Scan for the cell matching the given text and deliver its [x, y] coordinate at center. 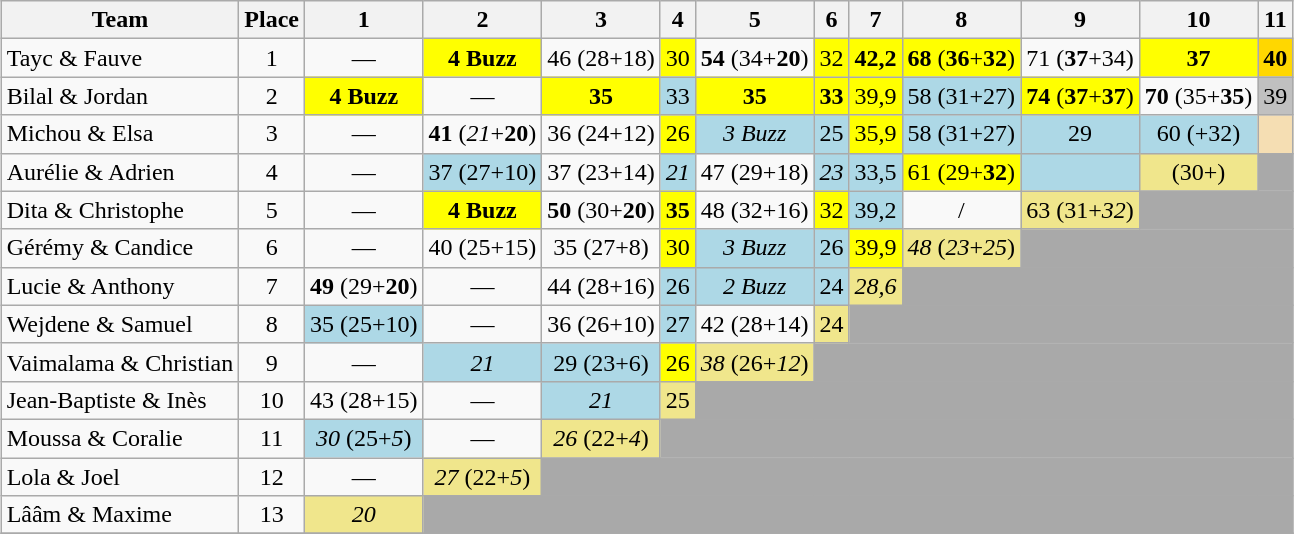
42 (28+14) [754, 324]
35,9 [876, 134]
Tayc & Fauve [120, 58]
70 (35+35) [1198, 96]
35 (27+8) [602, 248]
Lucie & Anthony [120, 286]
41 (21+20) [482, 134]
(30+) [1198, 172]
63 (31+32) [1080, 210]
Moussa & Coralie [120, 438]
37 [1198, 58]
13 [272, 515]
36 (26+10) [602, 324]
33,5 [876, 172]
29 [1080, 134]
36 (24+12) [602, 134]
40 [1276, 58]
74 (37+37) [1080, 96]
2 Buzz [754, 286]
28,6 [876, 286]
12 [272, 477]
39 [1276, 96]
40 (25+15) [482, 248]
35 (25+10) [364, 324]
Place [272, 20]
39,2 [876, 210]
30 (25+5) [364, 438]
/ [962, 210]
48 (23+25) [962, 248]
37 (23+14) [602, 172]
50 (30+20) [602, 210]
Aurélie & Adrien [120, 172]
27 (22+5) [482, 477]
Bilal & Jordan [120, 96]
26 (22+4) [602, 438]
Lââm & Maxime [120, 515]
61 (29+32) [962, 172]
44 (28+16) [602, 286]
68 (36+32) [962, 58]
37 (27+10) [482, 172]
71 (37+34) [1080, 58]
27 [678, 324]
Michou & Elsa [120, 134]
Vaimalama & Christian [120, 362]
Wejdene & Samuel [120, 324]
47 (29+18) [754, 172]
29 (23+6) [602, 362]
Gérémy & Candice [120, 248]
23 [832, 172]
42,2 [876, 58]
48 (32+16) [754, 210]
54 (34+20) [754, 58]
Dita & Christophe [120, 210]
20 [364, 515]
49 (29+20) [364, 286]
Jean-Baptiste & Inès [120, 400]
60 (+32) [1198, 134]
Lola & Joel [120, 477]
38 (26+12) [754, 362]
Team [120, 20]
46 (28+18) [602, 58]
43 (28+15) [364, 400]
